For the text-containing cell, return its midpoint in [x, y] coordinate format. 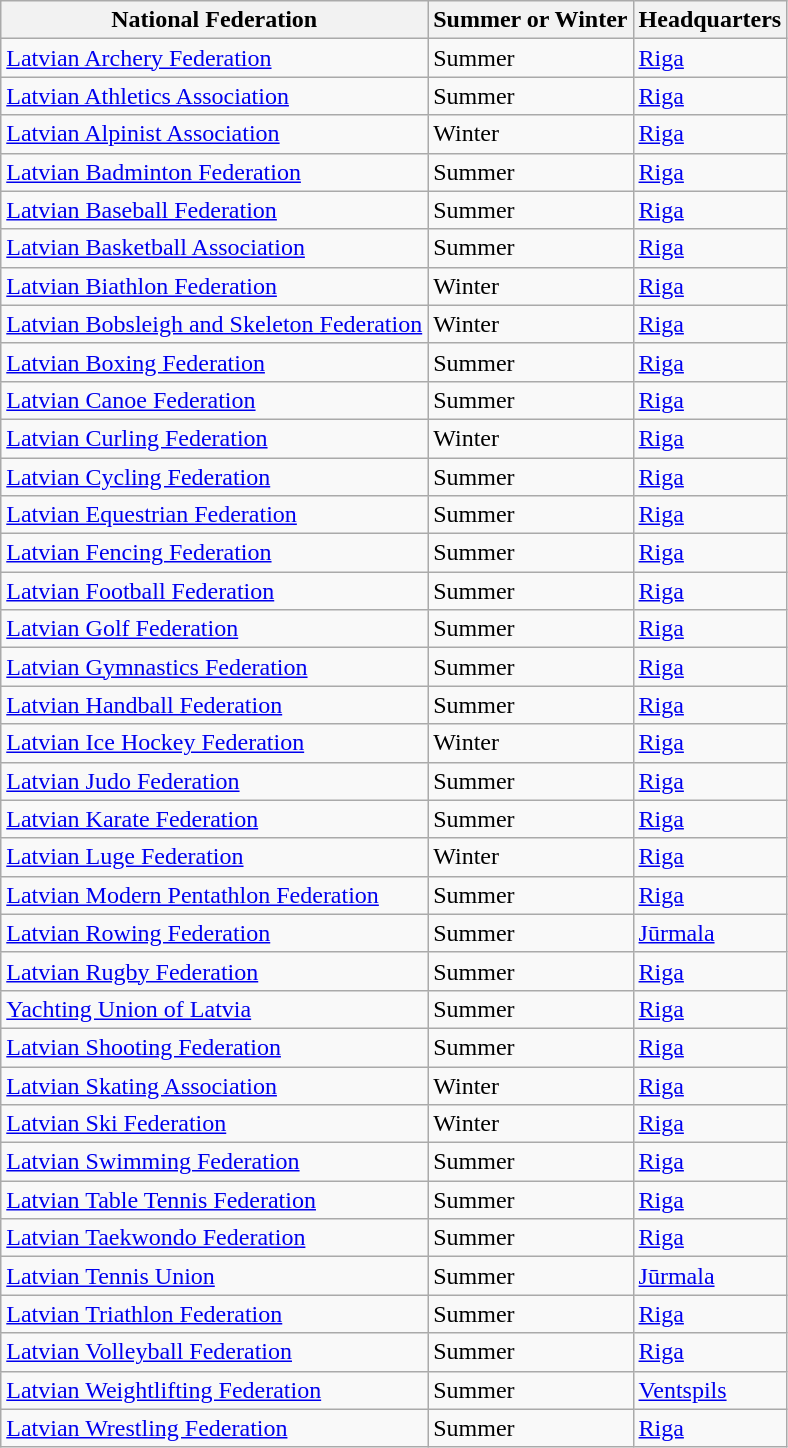
Latvian Baseball Federation [214, 210]
Latvian Football Federation [214, 591]
Latvian Bobsleigh and Skeleton Federation [214, 324]
Latvian Golf Federation [214, 629]
Latvian Ice Hockey Federation [214, 743]
Latvian Taekwondo Federation [214, 1238]
Latvian Alpinist Association [214, 134]
Latvian Skating Association [214, 1085]
Latvian Wrestling Federation [214, 1428]
Latvian Cycling Federation [214, 477]
Latvian Fencing Federation [214, 553]
Latvian Rowing Federation [214, 933]
Latvian Gymnastics Federation [214, 667]
Yachting Union of Latvia [214, 1009]
Latvian Weightlifting Federation [214, 1390]
Headquarters [710, 20]
Latvian Athletics Association [214, 96]
Latvian Equestrian Federation [214, 515]
Latvian Luge Federation [214, 857]
Latvian Handball Federation [214, 705]
Latvian Archery Federation [214, 58]
Latvian Modern Pentathlon Federation [214, 895]
Latvian Rugby Federation [214, 971]
Latvian Tennis Union [214, 1276]
Latvian Swimming Federation [214, 1162]
Latvian Shooting Federation [214, 1047]
Latvian Karate Federation [214, 819]
Latvian Canoe Federation [214, 400]
National Federation [214, 20]
Latvian Table Tennis Federation [214, 1200]
Latvian Basketball Association [214, 248]
Latvian Ski Federation [214, 1124]
Summer or Winter [530, 20]
Latvian Triathlon Federation [214, 1314]
Latvian Boxing Federation [214, 362]
Latvian Judo Federation [214, 781]
Ventspils [710, 1390]
Latvian Biathlon Federation [214, 286]
Latvian Volleyball Federation [214, 1352]
Latvian Curling Federation [214, 438]
Latvian Badminton Federation [214, 172]
